From the cell containing the given text, extract its center point as [X, Y] coordinate. 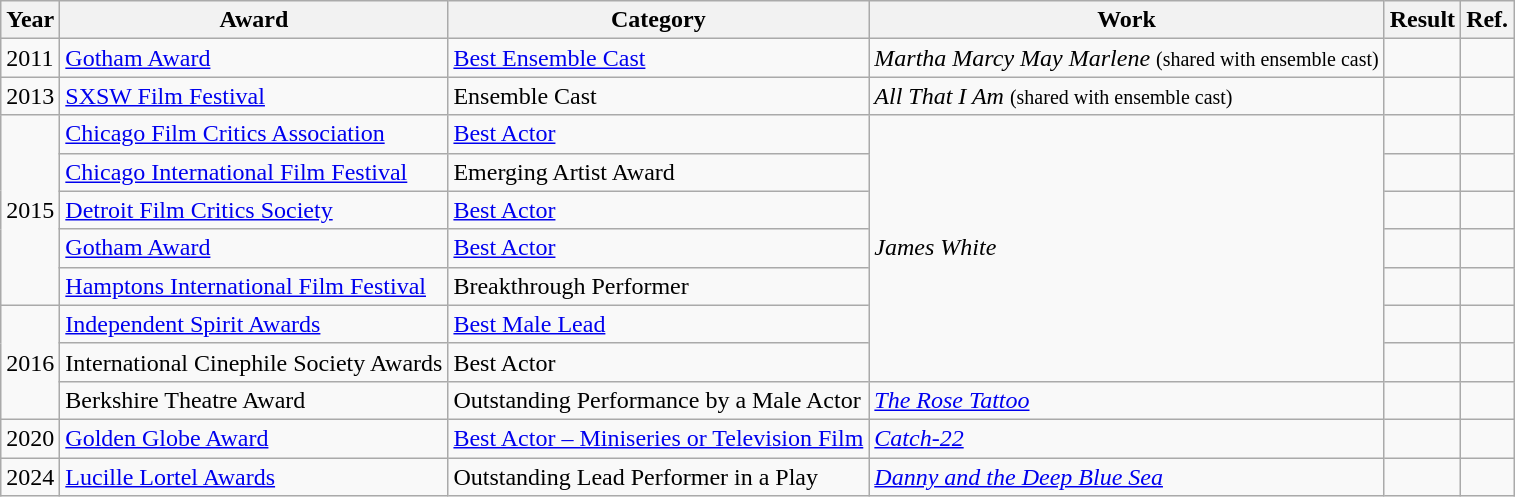
Work [1126, 20]
Ensemble Cast [658, 96]
Best Ensemble Cast [658, 58]
Hamptons International Film Festival [254, 286]
2015 [30, 210]
2024 [30, 477]
Catch-22 [1126, 438]
Best Male Lead [658, 324]
International Cinephile Society Awards [254, 362]
Breakthrough Performer [658, 286]
Lucille Lortel Awards [254, 477]
Ref. [1488, 20]
Martha Marcy May Marlene (shared with ensemble cast) [1126, 58]
Award [254, 20]
Detroit Film Critics Society [254, 210]
Year [30, 20]
Outstanding Performance by a Male Actor [658, 400]
2011 [30, 58]
Chicago Film Critics Association [254, 134]
2016 [30, 362]
James White [1126, 248]
Result [1422, 20]
Chicago International Film Festival [254, 172]
The Rose Tattoo [1126, 400]
Danny and the Deep Blue Sea [1126, 477]
Outstanding Lead Performer in a Play [658, 477]
2013 [30, 96]
SXSW Film Festival [254, 96]
Berkshire Theatre Award [254, 400]
All That I Am (shared with ensemble cast) [1126, 96]
Emerging Artist Award [658, 172]
2020 [30, 438]
Independent Spirit Awards [254, 324]
Category [658, 20]
Best Actor – Miniseries or Television Film [658, 438]
Golden Globe Award [254, 438]
